Return the [X, Y] coordinate for the center point of the cell that contains the specified text.  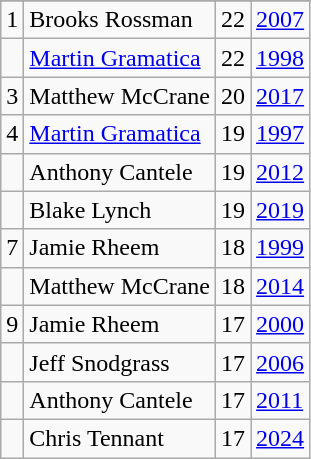
1999 [280, 248]
2017 [280, 96]
2024 [280, 438]
2012 [280, 172]
1998 [280, 58]
2019 [280, 210]
1997 [280, 134]
2006 [280, 362]
2011 [280, 400]
1 [12, 20]
9 [12, 324]
7 [12, 248]
2000 [280, 324]
2007 [280, 20]
2014 [280, 286]
Blake Lynch [120, 210]
Brooks Rossman [120, 20]
Chris Tennant [120, 438]
Jeff Snodgrass [120, 362]
20 [232, 96]
3 [12, 96]
4 [12, 134]
